Output the [X, Y] coordinate of the center of the cell containing the given text.  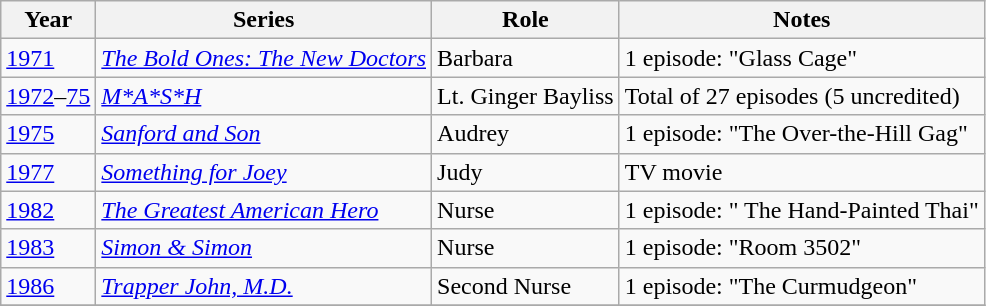
Something for Joey [264, 172]
1 episode: "Glass Cage" [802, 58]
1 episode: "The Curmudgeon" [802, 286]
Total of 27 episodes (5 uncredited) [802, 96]
Year [48, 20]
1 episode: " The Hand-Painted Thai" [802, 210]
1 episode: "Room 3502" [802, 248]
Series [264, 20]
1971 [48, 58]
1983 [48, 248]
Audrey [526, 134]
TV movie [802, 172]
Barbara [526, 58]
1977 [48, 172]
Sanford and Son [264, 134]
Judy [526, 172]
Trapper John, M.D. [264, 286]
Simon & Simon [264, 248]
Lt. Ginger Bayliss [526, 96]
Notes [802, 20]
The Bold Ones: The New Doctors [264, 58]
1972–75 [48, 96]
M*A*S*H [264, 96]
1975 [48, 134]
1 episode: "The Over-the-Hill Gag" [802, 134]
Second Nurse [526, 286]
1982 [48, 210]
The Greatest American Hero [264, 210]
1986 [48, 286]
Role [526, 20]
